Detect which cell encompasses the target text, then output its [X, Y] center coordinate. 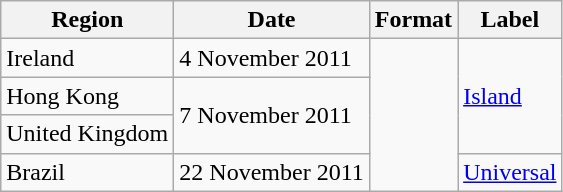
Date [272, 20]
Brazil [88, 172]
United Kingdom [88, 134]
22 November 2011 [272, 172]
Ireland [88, 58]
7 November 2011 [272, 115]
Format [413, 20]
Region [88, 20]
4 November 2011 [272, 58]
Label [510, 20]
Hong Kong [88, 96]
Island [510, 96]
Universal [510, 172]
